From the cell containing the given text, extract its center point as [x, y] coordinate. 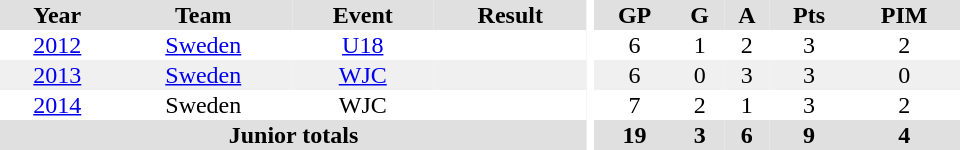
7 [635, 105]
Event [363, 15]
2013 [58, 75]
9 [810, 135]
GP [635, 15]
PIM [904, 15]
Team [204, 15]
19 [635, 135]
A [747, 15]
U18 [363, 45]
G [700, 15]
2012 [58, 45]
Junior totals [294, 135]
Year [58, 15]
4 [904, 135]
Pts [810, 15]
2014 [58, 105]
Result [511, 15]
